From the cell containing the given text, extract its center point as (X, Y) coordinate. 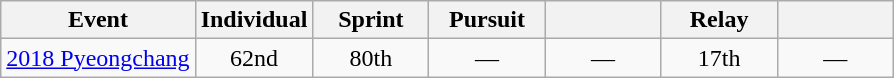
Relay (719, 20)
Sprint (371, 20)
80th (371, 58)
62nd (254, 58)
Individual (254, 20)
17th (719, 58)
Pursuit (487, 20)
Event (98, 20)
2018 Pyeongchang (98, 58)
